Return the [X, Y] coordinate for the center point of the cell that contains the specified text.  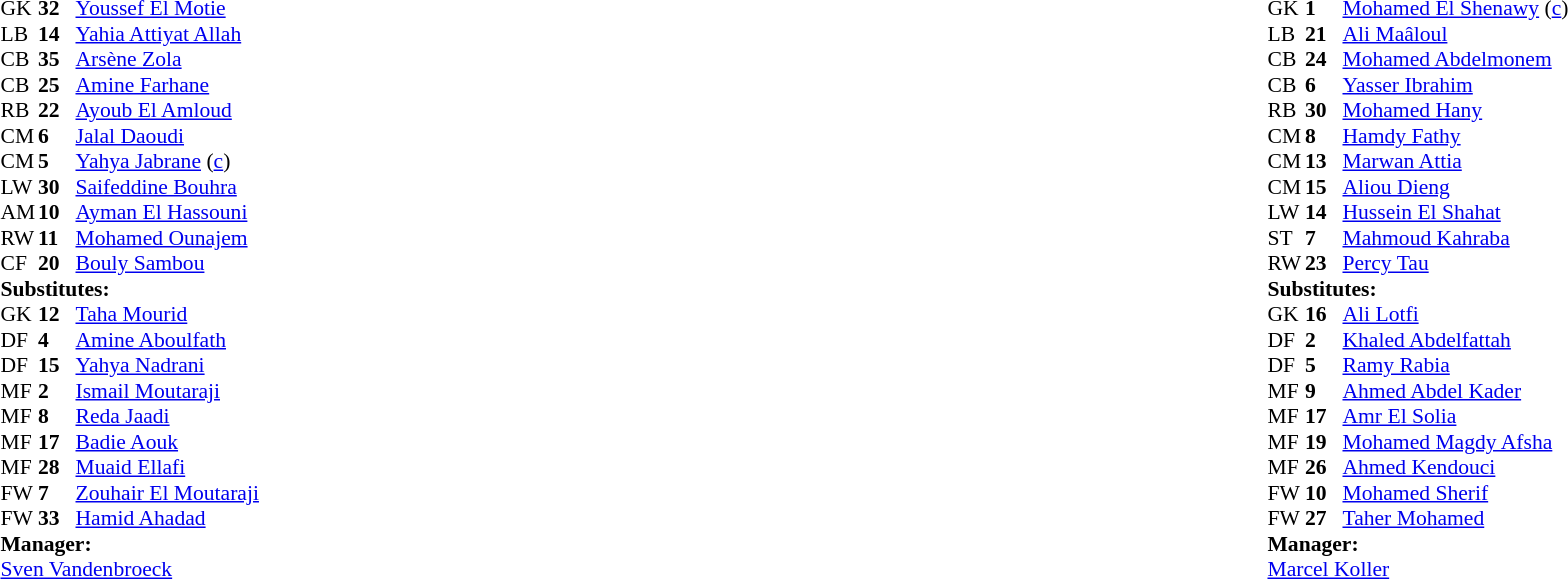
Muaid Ellafi [168, 467]
Taha Mourid [168, 315]
Zouhair El Moutaraji [168, 493]
CF [19, 263]
Ahmed Kendouci [1455, 467]
Mohamed Ounajem [168, 238]
Percy Tau [1455, 263]
Amr El Solia [1455, 417]
AM [19, 213]
Ali Maâloul [1455, 34]
Mahmoud Kahraba [1455, 238]
16 [1324, 315]
35 [57, 59]
ST [1286, 238]
Taher Mohamed [1455, 519]
Ayman El Hassouni [168, 213]
Hussein El Shahat [1455, 213]
Mohamed Abdelmonem [1455, 59]
Amine Aboulfath [168, 340]
20 [57, 263]
12 [57, 315]
22 [57, 111]
Badie Aouk [168, 442]
Hamdy Fathy [1455, 136]
Yahya Nadrani [168, 365]
Ali Lotfi [1455, 315]
Aliou Dieng [1455, 187]
24 [1324, 59]
Khaled Abdelfattah [1455, 340]
Arsène Zola [168, 59]
25 [57, 85]
Ayoub El Amloud [168, 111]
Saifeddine Bouhra [168, 187]
Ismail Moutaraji [168, 391]
19 [1324, 442]
Yahia Attiyat Allah [168, 34]
23 [1324, 263]
Ahmed Abdel Kader [1455, 391]
Mohamed Hany [1455, 111]
Jalal Daoudi [168, 136]
27 [1324, 519]
Amine Farhane [168, 85]
28 [57, 467]
Hamid Ahadad [168, 519]
11 [57, 238]
Bouly Sambou [168, 263]
Yahya Jabrane (c) [168, 161]
33 [57, 519]
Yasser Ibrahim [1455, 85]
Marwan Attia [1455, 161]
4 [57, 340]
13 [1324, 161]
9 [1324, 391]
26 [1324, 467]
Reda Jaadi [168, 417]
21 [1324, 34]
Mohamed Magdy Afsha [1455, 442]
Mohamed Sherif [1455, 493]
Ramy Rabia [1455, 365]
